Find where the given text appears and provide that cell's center as [x, y] coordinate. 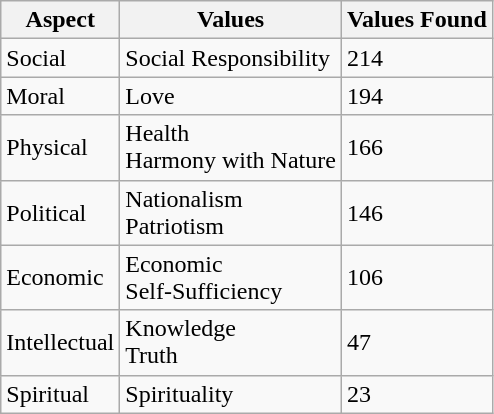
Love [231, 96]
23 [416, 394]
EconomicSelf-Sufficiency [231, 278]
Intellectual [60, 342]
Spiritual [60, 394]
HealthHarmony with Nature [231, 148]
Physical [60, 148]
214 [416, 58]
KnowledgeTruth [231, 342]
Economic [60, 278]
Values Found [416, 20]
Spirituality [231, 394]
Values [231, 20]
Moral [60, 96]
Social [60, 58]
106 [416, 278]
194 [416, 96]
166 [416, 148]
Political [60, 212]
146 [416, 212]
47 [416, 342]
Aspect [60, 20]
NationalismPatriotism [231, 212]
Social Responsibility [231, 58]
